Capture the cell that displays the provided text and extract its [X, Y] central coordinate. 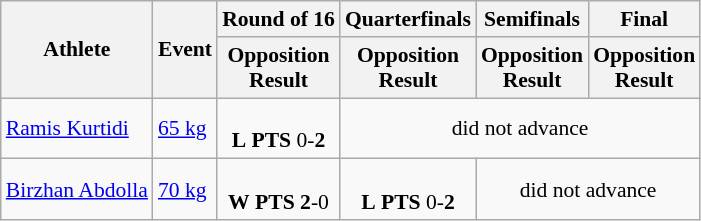
Event [185, 50]
Athlete [77, 50]
70 kg [185, 190]
Final [644, 19]
Semifinals [532, 19]
Round of 16 [278, 19]
Ramis Kurtidi [77, 128]
Quarterfinals [408, 19]
W PTS 2-0 [278, 190]
65 kg [185, 128]
Birzhan Abdolla [77, 190]
